From the cell containing the given text, extract its center point as [X, Y] coordinate. 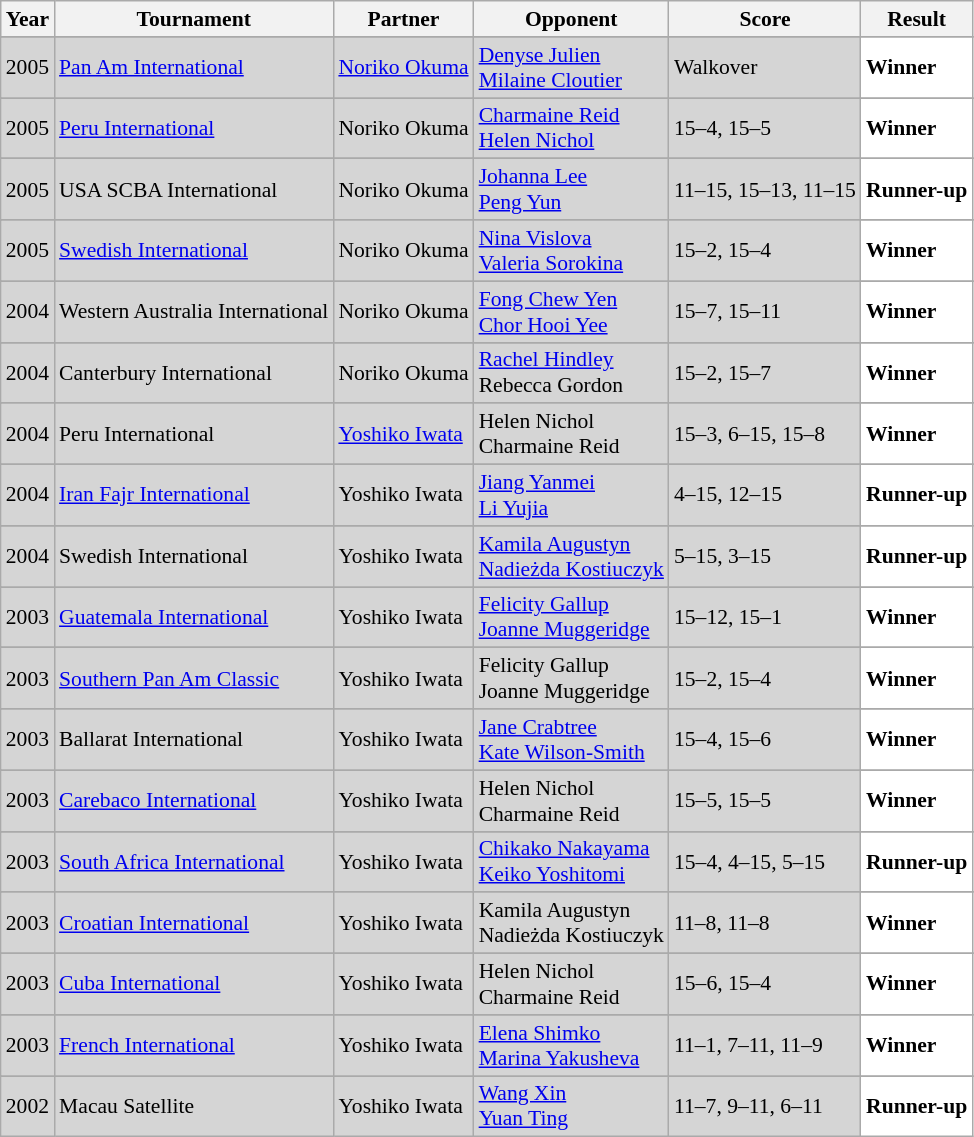
Guatemala International [194, 618]
Jiang Yanmei Li Yujia [572, 496]
Result [916, 19]
Southern Pan Am Classic [194, 678]
15–5, 15–5 [765, 800]
Cuba International [194, 984]
Denyse Julien Milaine Cloutier [572, 68]
Charmaine Reid Helen Nichol [572, 128]
Partner [403, 19]
11–8, 11–8 [765, 924]
Wang Xin Yuan Ting [572, 1106]
2002 [28, 1106]
Rachel Hindley Rebecca Gordon [572, 372]
Fong Chew Yen Chor Hooi Yee [572, 312]
Pan Am International [194, 68]
Jane Crabtree Kate Wilson-Smith [572, 740]
Macau Satellite [194, 1106]
Tournament [194, 19]
11–1, 7–11, 11–9 [765, 1046]
Year [28, 19]
15–3, 6–15, 15–8 [765, 434]
Score [765, 19]
15–4, 15–6 [765, 740]
Nina Vislova Valeria Sorokina [572, 250]
Ballarat International [194, 740]
Elena Shimko Marina Yakusheva [572, 1046]
Iran Fajr International [194, 496]
15–4, 4–15, 5–15 [765, 862]
15–2, 15–7 [765, 372]
15–4, 15–5 [765, 128]
USA SCBA International [194, 190]
Chikako Nakayama Keiko Yoshitomi [572, 862]
Carebaco International [194, 800]
South Africa International [194, 862]
11–7, 9–11, 6–11 [765, 1106]
15–6, 15–4 [765, 984]
Western Australia International [194, 312]
Johanna Lee Peng Yun [572, 190]
Croatian International [194, 924]
Walkover [765, 68]
11–15, 15–13, 11–15 [765, 190]
15–12, 15–1 [765, 618]
15–7, 15–11 [765, 312]
French International [194, 1046]
Opponent [572, 19]
4–15, 12–15 [765, 496]
5–15, 3–15 [765, 556]
Canterbury International [194, 372]
